Detect which cell encompasses the target text, then output its [x, y] center coordinate. 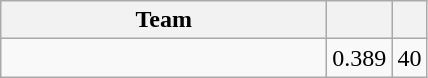
0.389 [360, 58]
40 [410, 58]
Team [164, 20]
